From the cell containing the given text, extract its center point as (X, Y) coordinate. 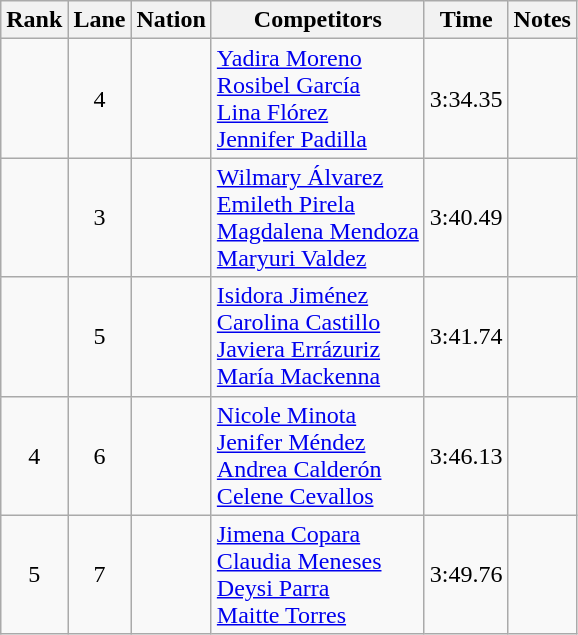
Isidora JiménezCarolina CastilloJaviera ErrázurizMaría Mackenna (318, 336)
6 (100, 456)
Lane (100, 20)
Nicole MinotaJenifer MéndezAndrea CalderónCelene Cevallos (318, 456)
Wilmary ÁlvarezEmileth PirelaMagdalena MendozaMaryuri Valdez (318, 218)
Rank (34, 20)
Jimena CoparaClaudia MenesesDeysi ParraMaitte Torres (318, 574)
Time (466, 20)
3:34.35 (466, 98)
3:49.76 (466, 574)
Competitors (318, 20)
Yadira MorenoRosibel GarcíaLina FlórezJennifer Padilla (318, 98)
3:46.13 (466, 456)
Nation (171, 20)
3:40.49 (466, 218)
7 (100, 574)
3:41.74 (466, 336)
3 (100, 218)
Notes (542, 20)
